Pinpoint the cell where the given text exists, returning its [X, Y] midpoint coordinate. 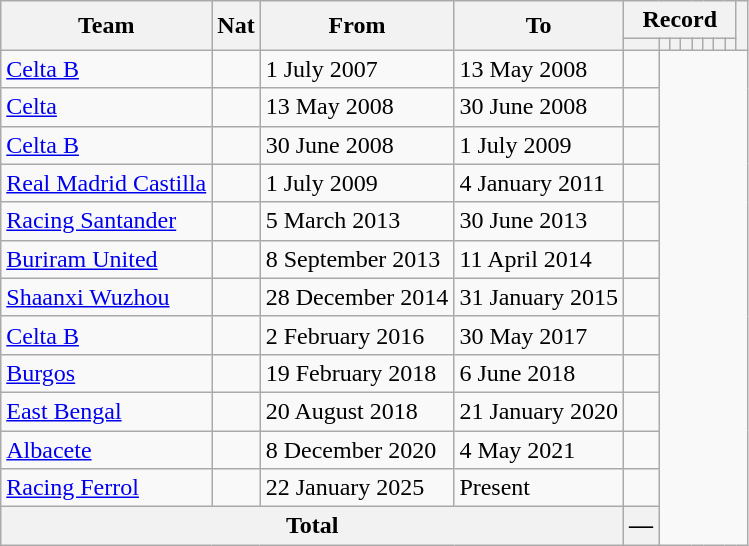
Real Madrid Castilla [106, 183]
Present [539, 488]
22 January 2025 [357, 488]
Celta [106, 107]
To [539, 26]
11 April 2014 [539, 259]
30 May 2017 [539, 335]
Nat [236, 26]
2 February 2016 [357, 335]
21 January 2020 [539, 411]
Total [312, 526]
1 July 2007 [357, 69]
28 December 2014 [357, 297]
Team [106, 26]
Racing Ferrol [106, 488]
— [642, 526]
From [357, 26]
Burgos [106, 373]
30 June 2013 [539, 221]
6 June 2018 [539, 373]
Racing Santander [106, 221]
4 May 2021 [539, 449]
19 February 2018 [357, 373]
20 August 2018 [357, 411]
Record [680, 20]
8 December 2020 [357, 449]
Buriram United [106, 259]
East Bengal [106, 411]
8 September 2013 [357, 259]
Shaanxi Wuzhou [106, 297]
4 January 2011 [539, 183]
31 January 2015 [539, 297]
Albacete [106, 449]
5 March 2013 [357, 221]
